Capture the cell that displays the provided text and extract its [X, Y] central coordinate. 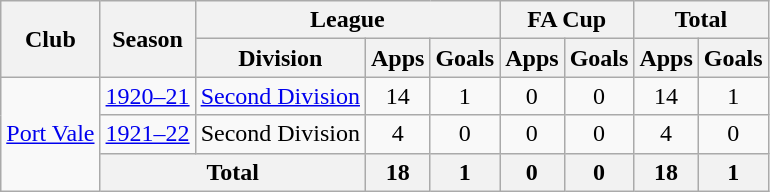
FA Cup [567, 20]
Club [50, 39]
Port Vale [50, 134]
League [348, 20]
Season [148, 39]
Division [280, 58]
1920–21 [148, 96]
1921–22 [148, 134]
